Determine the (X, Y) coordinate at the center of the cell enclosing the given text.  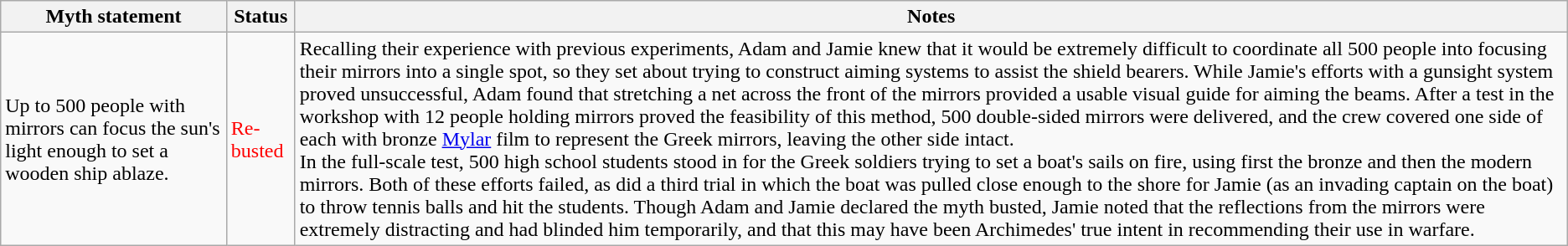
Up to 500 people with mirrors can focus the sun's light enough to set a wooden ship ablaze. (114, 139)
Myth statement (114, 17)
Status (260, 17)
Notes (931, 17)
Re-busted (260, 139)
